Extract the [x, y] coordinate from the center of the cell holding the provided text.  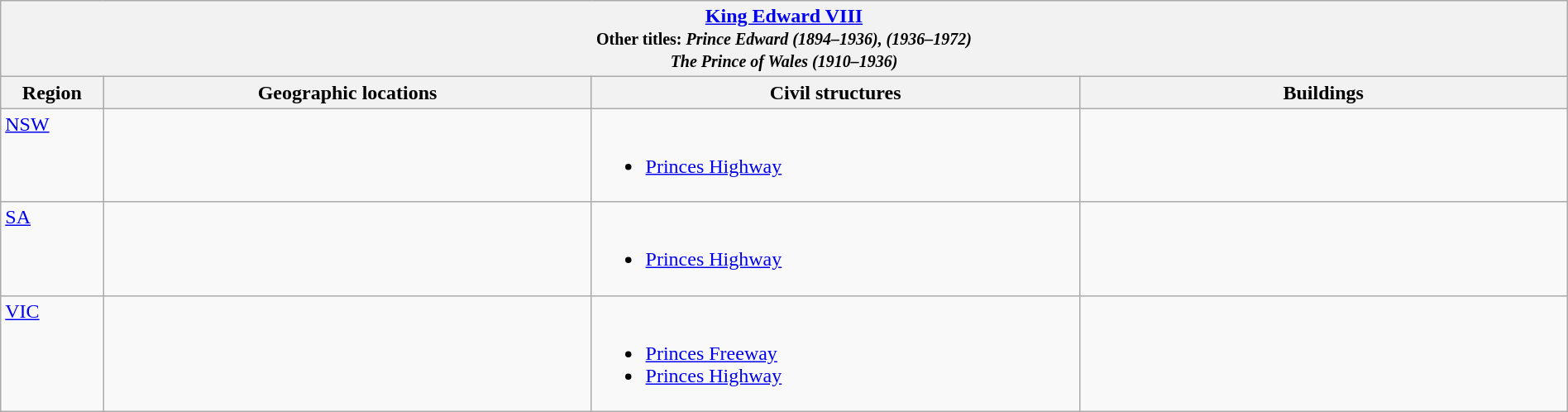
Princes FreewayPrinces Highway [835, 353]
Region [52, 93]
Civil structures [835, 93]
Buildings [1323, 93]
NSW [52, 156]
SA [52, 248]
Geographic locations [347, 93]
King Edward VIIIOther titles: Prince Edward (1894–1936), (1936–1972)The Prince of Wales (1910–1936) [784, 39]
VIC [52, 353]
